Identify which cell holds the provided text, then report its (x, y) central coordinate. 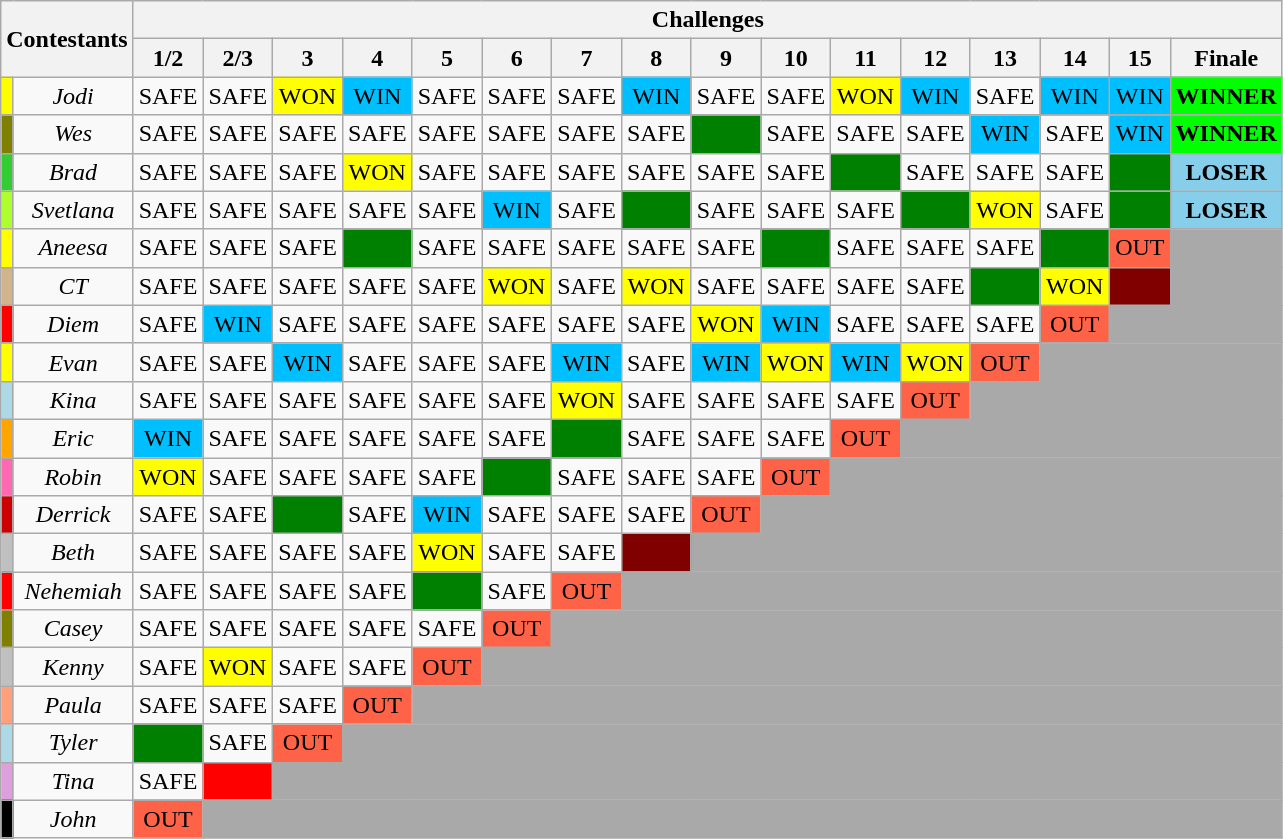
Contestants (67, 39)
Finale (1226, 58)
Robin (73, 477)
CT (73, 286)
Tina (73, 781)
Eric (73, 438)
Wes (73, 134)
8 (656, 58)
3 (308, 58)
14 (1075, 58)
10 (796, 58)
6 (517, 58)
Casey (73, 629)
4 (377, 58)
12 (935, 58)
11 (866, 58)
Nehemiah (73, 591)
1/2 (168, 58)
5 (447, 58)
Challenges (708, 20)
Kenny (73, 667)
Derrick (73, 515)
13 (1005, 58)
7 (587, 58)
15 (1140, 58)
Beth (73, 553)
Jodi (73, 96)
Brad (73, 172)
John (73, 819)
Kina (73, 400)
Evan (73, 362)
Tyler (73, 743)
9 (726, 58)
Svetlana (73, 210)
Aneesa (73, 248)
Paula (73, 705)
2/3 (238, 58)
Diem (73, 324)
